Find where the given text appears and provide that cell's center as [X, Y] coordinate. 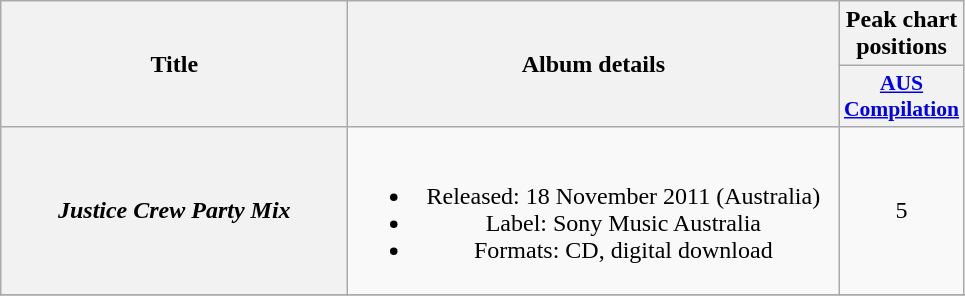
5 [902, 210]
Album details [594, 64]
Peak chart positions [902, 34]
Title [174, 64]
Justice Crew Party Mix [174, 210]
AUSCompilation [902, 96]
Released: 18 November 2011 (Australia)Label: Sony Music AustraliaFormats: CD, digital download [594, 210]
